Determine the [X, Y] coordinate at the center of the cell enclosing the given text.  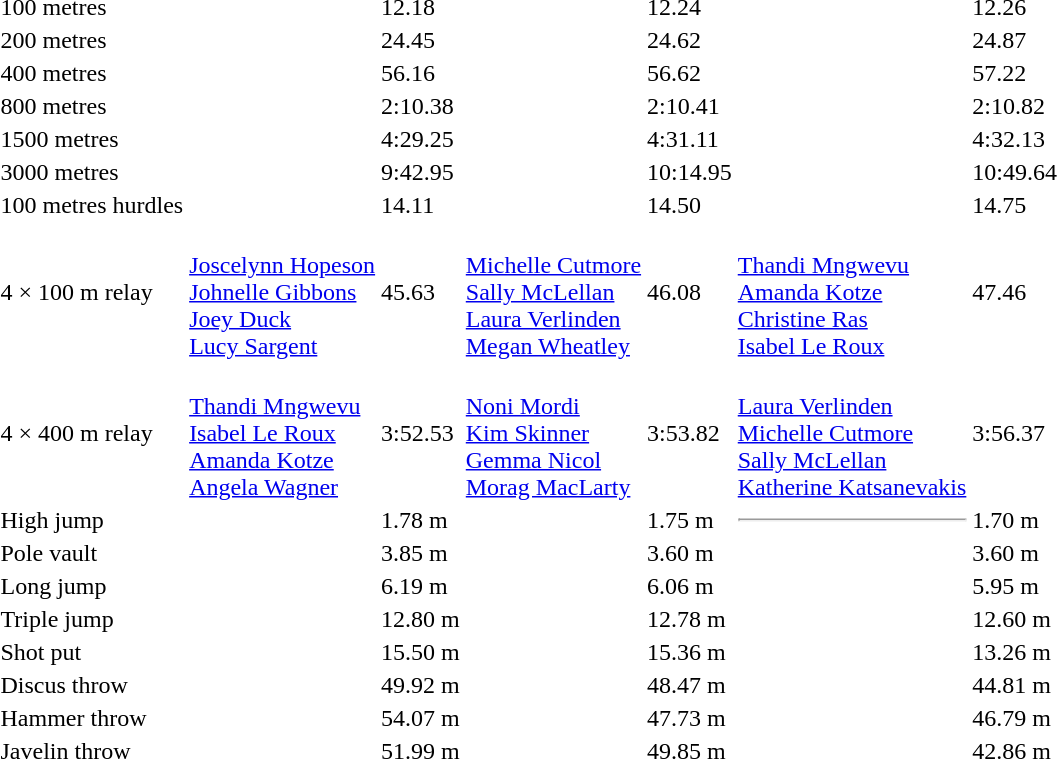
10:14.95 [690, 172]
1.75 m [690, 520]
54.07 m [421, 718]
4:29.25 [421, 139]
3.85 m [421, 553]
2:10.38 [421, 106]
3:53.82 [690, 433]
46.08 [690, 292]
15.50 m [421, 652]
56.62 [690, 73]
15.36 m [690, 652]
3:52.53 [421, 433]
24.45 [421, 40]
45.63 [421, 292]
Laura VerlindenMichelle CutmoreSally McLellanKatherine Katsanevakis [852, 433]
6.06 m [690, 586]
6.19 m [421, 586]
14.50 [690, 205]
3.60 m [690, 553]
14.11 [421, 205]
1.78 m [421, 520]
Thandi MngwevuIsabel Le RouxAmanda KotzeAngela Wagner [282, 433]
48.47 m [690, 685]
12.78 m [690, 619]
47.73 m [690, 718]
Noni MordiKim SkinnerGemma NicolMorag MacLarty [553, 433]
12.80 m [421, 619]
24.62 [690, 40]
Joscelynn HopesonJohnelle GibbonsJoey DuckLucy Sargent [282, 292]
9:42.95 [421, 172]
2:10.41 [690, 106]
Michelle CutmoreSally McLellanLaura VerlindenMegan Wheatley [553, 292]
4:31.11 [690, 139]
56.16 [421, 73]
49.92 m [421, 685]
Thandi MngwevuAmanda KotzeChristine RasIsabel Le Roux [852, 292]
